Determine the (X, Y) coordinate at the center of the cell enclosing the given text.  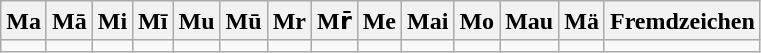
Mä (582, 21)
Mo (477, 21)
Mā (69, 21)
Mū (244, 21)
Mī (153, 21)
Fremdzeichen (682, 21)
Mi (112, 21)
Mai (428, 21)
Me (379, 21)
Ma (24, 21)
Mr̄ (334, 21)
Mu (196, 21)
Mau (530, 21)
Mr (289, 21)
